Output the [x, y] coordinate of the center of the cell containing the given text.  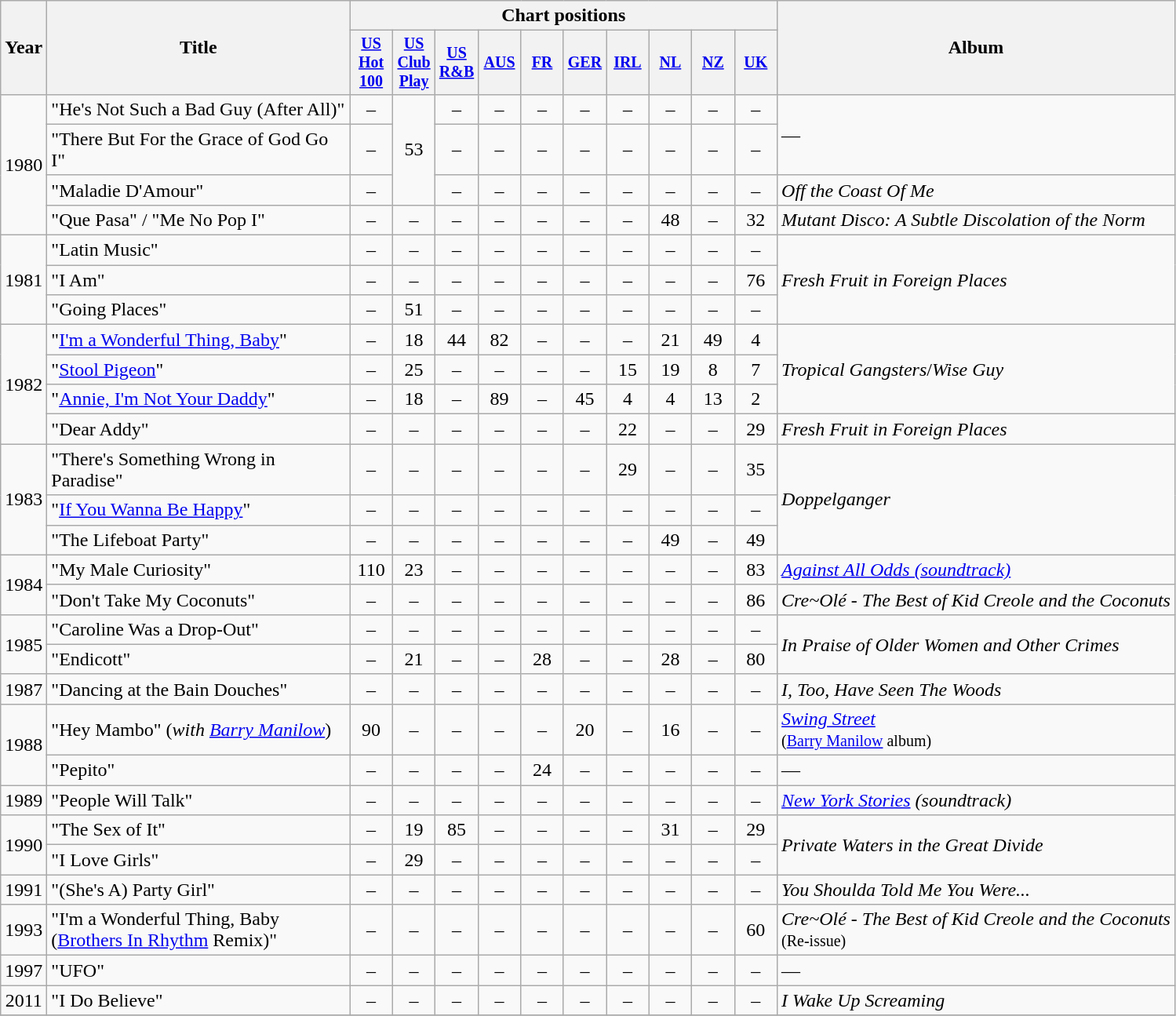
35 [755, 469]
I Wake Up Screaming [976, 1000]
45 [584, 399]
80 [755, 659]
"Going Places" [198, 310]
1990 [24, 845]
"There's Something Wrong in Paradise" [198, 469]
1980 [24, 165]
2 [755, 399]
Cre~Olé - The Best of Kid Creole and the Coconuts [976, 599]
"I Love Girls" [198, 860]
"I'm a Wonderful Thing, Baby (Brothers In Rhythm Remix)" [198, 930]
76 [755, 280]
"My Male Curiosity" [198, 570]
Year [24, 48]
"The Sex of It" [198, 830]
82 [499, 340]
You Shoulda Told Me You Were... [976, 890]
"I'm a Wonderful Thing, Baby" [198, 340]
85 [457, 830]
1987 [24, 689]
Off the Coast Of Me [976, 190]
Private Waters in the Great Divide [976, 845]
20 [584, 730]
60 [755, 930]
89 [499, 399]
"UFO" [198, 970]
Swing Street (Barry Manilow album) [976, 730]
1982 [24, 384]
"If You Wanna Be Happy" [198, 510]
Tropical Gangsters/Wise Guy [976, 370]
AUS [499, 63]
"(She's A) Party Girl" [198, 890]
"Maladie D'Amour" [198, 190]
32 [755, 220]
US Club Play [413, 63]
US Hot 100 [371, 63]
Title [198, 48]
44 [457, 340]
Mutant Disco: A Subtle Discolation of the Norm [976, 220]
1983 [24, 499]
"People Will Talk" [198, 800]
GER [584, 63]
"Endicott" [198, 659]
16 [670, 730]
15 [628, 370]
48 [670, 220]
"Hey Mambo" (with Barry Manilow) [198, 730]
Against All Odds (soundtrack) [976, 570]
US R&B [457, 63]
23 [413, 570]
UK [755, 63]
24 [542, 770]
1988 [24, 744]
NZ [713, 63]
FR [542, 63]
1984 [24, 584]
In Praise of Older Women and Other Crimes [976, 644]
Doppelganger [976, 499]
New York Stories (soundtrack) [976, 800]
"He's Not Such a Bad Guy (After All)" [198, 109]
13 [713, 399]
1985 [24, 644]
1991 [24, 890]
"Annie, I'm Not Your Daddy" [198, 399]
"I Am" [198, 280]
83 [755, 570]
IRL [628, 63]
I, Too, Have Seen The Woods [976, 689]
8 [713, 370]
25 [413, 370]
Chart positions [563, 16]
1989 [24, 800]
"There But For the Grace of God Go I" [198, 149]
"Pepito" [198, 770]
"Que Pasa" / "Me No Pop I" [198, 220]
"Don't Take My Coconuts" [198, 599]
1981 [24, 280]
"I Do Believe" [198, 1000]
7 [755, 370]
"Latin Music" [198, 250]
22 [628, 429]
110 [371, 570]
"Caroline Was a Drop-Out" [198, 629]
"Dear Addy" [198, 429]
Cre~Olé - The Best of Kid Creole and the Coconuts (Re-issue) [976, 930]
"The Lifeboat Party" [198, 540]
Album [976, 48]
31 [670, 830]
51 [413, 310]
"Stool Pigeon" [198, 370]
1993 [24, 930]
90 [371, 730]
"Dancing at the Bain Douches" [198, 689]
1997 [24, 970]
86 [755, 599]
53 [413, 149]
2011 [24, 1000]
NL [670, 63]
